Detect which cell encompasses the target text, then output its [x, y] center coordinate. 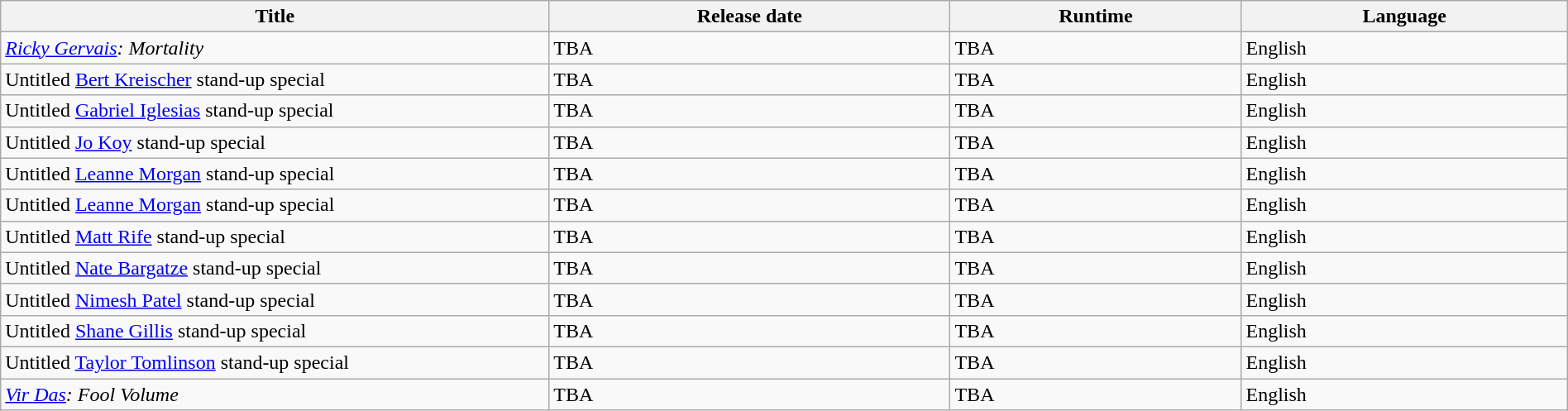
Language [1404, 17]
Ricky Gervais: Mortality [275, 48]
Untitled Nimesh Patel stand-up special [275, 299]
Untitled Shane Gillis stand-up special [275, 331]
Untitled Bert Kreischer stand-up special [275, 79]
Runtime [1096, 17]
Release date [749, 17]
Vir Das: Fool Volume [275, 394]
Untitled Jo Koy stand-up special [275, 142]
Untitled Gabriel Iglesias stand-up special [275, 111]
Untitled Matt Rife stand-up special [275, 237]
Untitled Nate Bargatze stand-up special [275, 268]
Title [275, 17]
Untitled Taylor Tomlinson stand-up special [275, 362]
